Detect which cell encompasses the target text, then output its [X, Y] center coordinate. 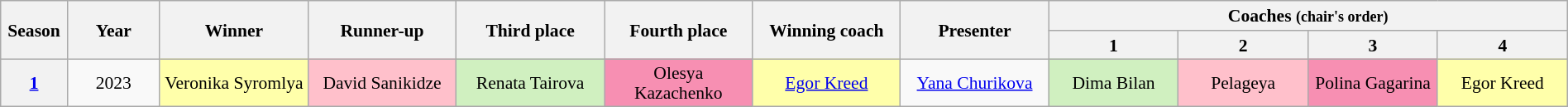
Third place [531, 30]
Coaches (chair's order) [1308, 16]
Presenter [974, 30]
Winning coach [827, 30]
Fourth place [678, 30]
Season [35, 30]
David Sanikidze [382, 83]
Olesya Kazachenko [678, 83]
Runner-up [382, 30]
Renata Tairova [531, 83]
Polina Gagarina [1373, 83]
2 [1244, 45]
Pelageya [1244, 83]
Year [113, 30]
Winner [233, 30]
Yana Churikova [974, 83]
4 [1502, 45]
Dima Bilan [1113, 83]
Veronika Syromlya [233, 83]
2023 [113, 83]
3 [1373, 45]
